Capture the cell that displays the provided text and extract its (x, y) central coordinate. 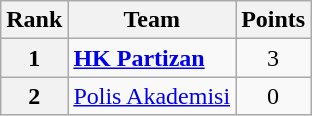
1 (34, 58)
3 (274, 58)
0 (274, 96)
HK Partizan (152, 58)
Polis Akademisi (152, 96)
Team (152, 20)
Points (274, 20)
2 (34, 96)
Rank (34, 20)
